Identify which cell holds the provided text, then report its (x, y) central coordinate. 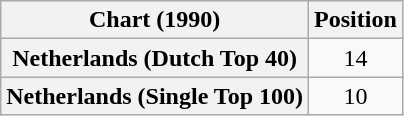
10 (356, 96)
Chart (1990) (155, 20)
Netherlands (Dutch Top 40) (155, 58)
Position (356, 20)
14 (356, 58)
Netherlands (Single Top 100) (155, 96)
